Identify which cell holds the provided text, then report its [x, y] central coordinate. 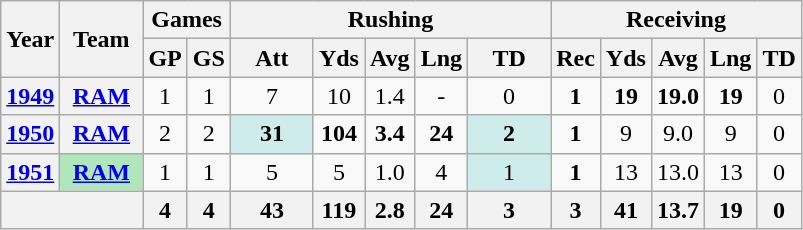
19.0 [678, 96]
GS [208, 58]
1.4 [390, 96]
Att [272, 58]
1.0 [390, 172]
119 [338, 210]
10 [338, 96]
13.7 [678, 210]
2.8 [390, 210]
- [441, 96]
GP [165, 58]
1949 [30, 96]
1950 [30, 134]
Team [102, 39]
9.0 [678, 134]
41 [626, 210]
7 [272, 96]
Games [186, 20]
13.0 [678, 172]
Rushing [390, 20]
Rec [576, 58]
Receiving [676, 20]
Year [30, 39]
1951 [30, 172]
43 [272, 210]
104 [338, 134]
3.4 [390, 134]
31 [272, 134]
